Pinpoint the cell where the given text exists, returning its (x, y) midpoint coordinate. 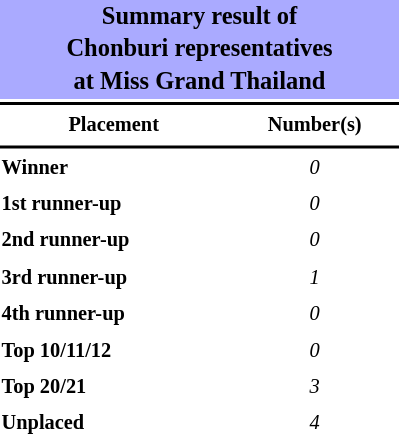
Number(s) (314, 125)
2nd runner-up (114, 241)
Top 10/11/12 (114, 351)
3rd runner-up (114, 278)
Placement (114, 125)
1st runner-up (114, 204)
Winner (114, 168)
4th runner-up (114, 314)
3 (314, 387)
Top 20/21 (114, 387)
1 (314, 278)
Summary result ofChonburi representativesat Miss Grand Thailand (200, 50)
